Return the [x, y] coordinate for the center point of the cell that contains the specified text.  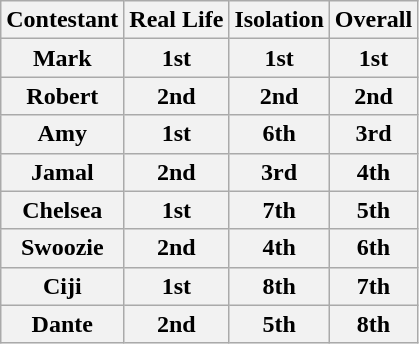
Jamal [62, 172]
Swoozie [62, 248]
Mark [62, 58]
Robert [62, 96]
Dante [62, 324]
Chelsea [62, 210]
Isolation [279, 20]
Overall [373, 20]
Contestant [62, 20]
Ciji [62, 286]
Amy [62, 134]
Real Life [176, 20]
